Find where the given text appears and provide that cell's center as (X, Y) coordinate. 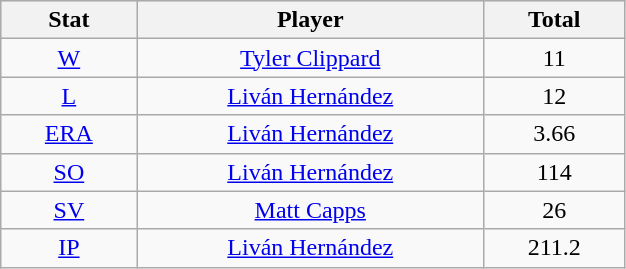
ERA (69, 134)
L (69, 96)
IP (69, 248)
26 (554, 210)
11 (554, 58)
W (69, 58)
Matt Capps (310, 210)
SV (69, 210)
114 (554, 172)
12 (554, 96)
211.2 (554, 248)
Tyler Clippard (310, 58)
Stat (69, 20)
3.66 (554, 134)
Total (554, 20)
SO (69, 172)
Player (310, 20)
